Find where the given text appears and provide that cell's center as [X, Y] coordinate. 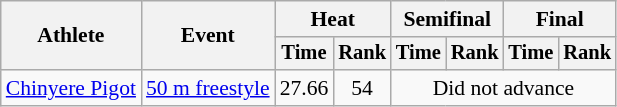
Chinyere Pigot [71, 88]
Event [208, 36]
Heat [333, 19]
Semifinal [447, 19]
50 m freestyle [208, 88]
54 [362, 88]
Athlete [71, 36]
Did not advance [504, 88]
Final [559, 19]
27.66 [304, 88]
